Pinpoint the cell where the given text exists, returning its [X, Y] midpoint coordinate. 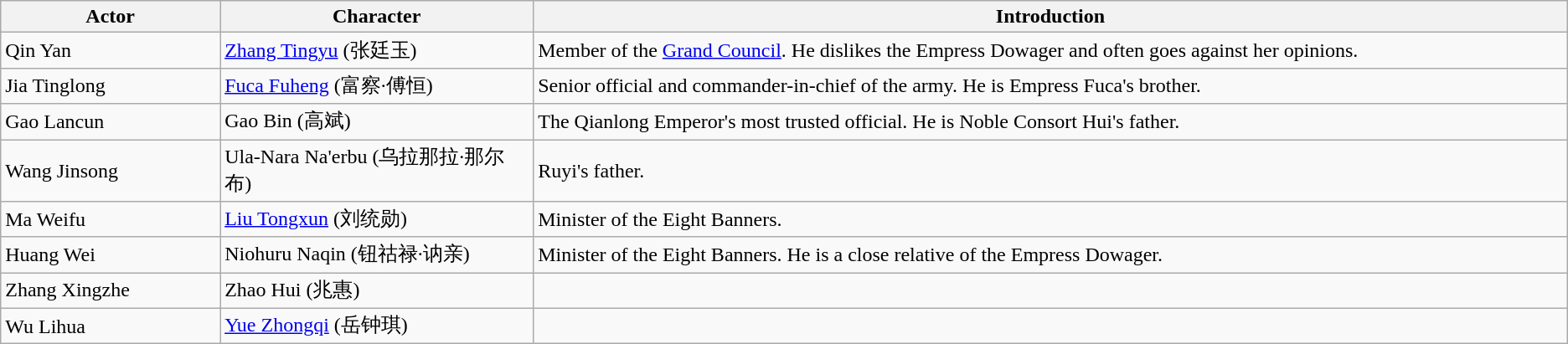
Character [377, 17]
Qin Yan [111, 50]
Yue Zhongqi (岳钟琪) [377, 326]
Fuca Fuheng (富察·傅恒) [377, 85]
Ula-Nara Na'erbu (乌拉那拉·那尔布) [377, 170]
The Qianlong Emperor's most trusted official. He is Noble Consort Hui's father. [1050, 122]
Minister of the Eight Banners. He is a close relative of the Empress Dowager. [1050, 254]
Actor [111, 17]
Gao Lancun [111, 122]
Huang Wei [111, 254]
Wu Lihua [111, 326]
Zhao Hui (兆惠) [377, 291]
Zhang Xingzhe [111, 291]
Ruyi's father. [1050, 170]
Member of the Grand Council. He dislikes the Empress Dowager and often goes against her opinions. [1050, 50]
Wang Jinsong [111, 170]
Gao Bin (高斌) [377, 122]
Introduction [1050, 17]
Liu Tongxun (刘统勋) [377, 219]
Senior official and commander-in-chief of the army. He is Empress Fuca's brother. [1050, 85]
Jia Tinglong [111, 85]
Minister of the Eight Banners. [1050, 219]
Zhang Tingyu (张廷玉) [377, 50]
Niohuru Naqin (钮祜禄·讷亲) [377, 254]
Ma Weifu [111, 219]
